Return the (x, y) coordinate for the center point of the cell that contains the specified text.  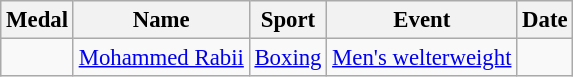
Men's welterweight (422, 58)
Mohammed Rabii (161, 58)
Sport (288, 20)
Boxing (288, 58)
Medal (38, 20)
Event (422, 20)
Date (545, 20)
Name (161, 20)
